Extract the [X, Y] coordinate from the center of the cell holding the provided text.  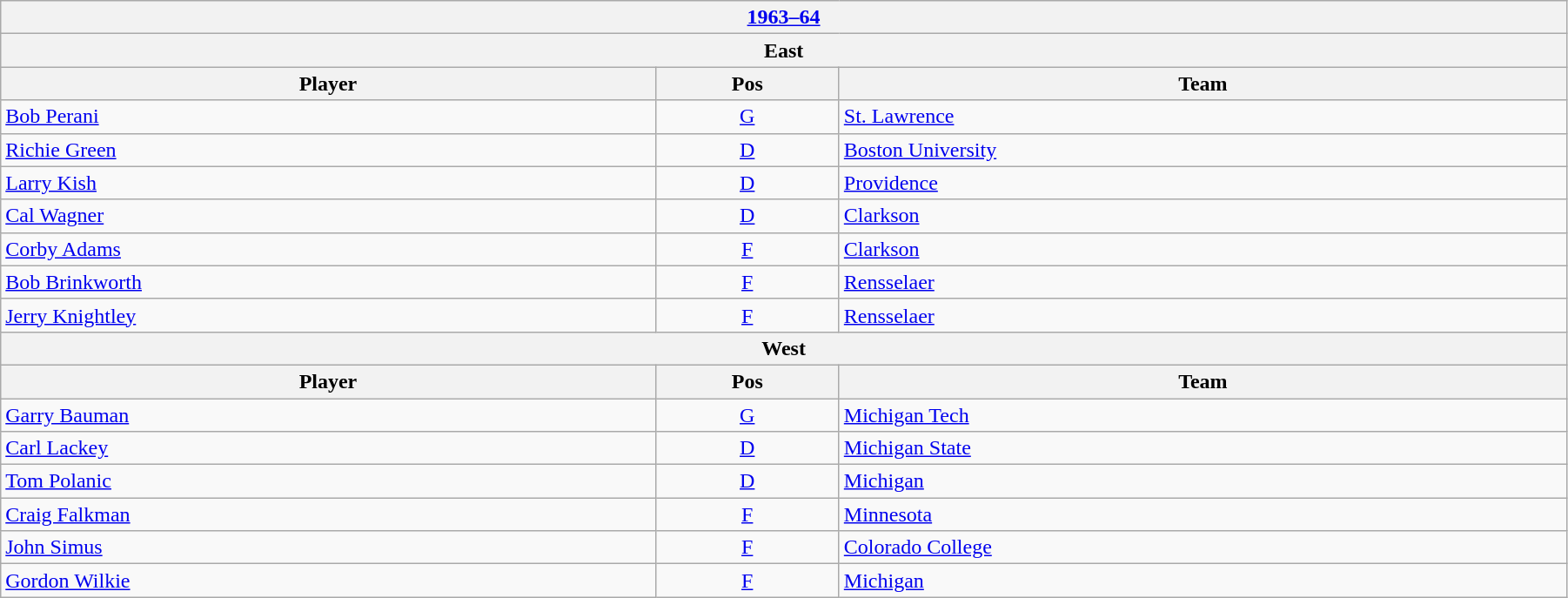
West [784, 348]
St. Lawrence [1203, 117]
Bob Brinkworth [328, 282]
John Simus [328, 548]
Larry Kish [328, 183]
Jerry Knightley [328, 315]
Carl Lackey [328, 448]
1963–64 [784, 17]
Colorado College [1203, 548]
Cal Wagner [328, 216]
Michigan Tech [1203, 415]
Craig Falkman [328, 514]
Richie Green [328, 150]
Bob Perani [328, 117]
Corby Adams [328, 249]
East [784, 50]
Minnesota [1203, 514]
Gordon Wilkie [328, 581]
Providence [1203, 183]
Boston University [1203, 150]
Michigan State [1203, 448]
Tom Polanic [328, 481]
Garry Bauman [328, 415]
